Search for the cell housing the specified text and yield its [x, y] center coordinate. 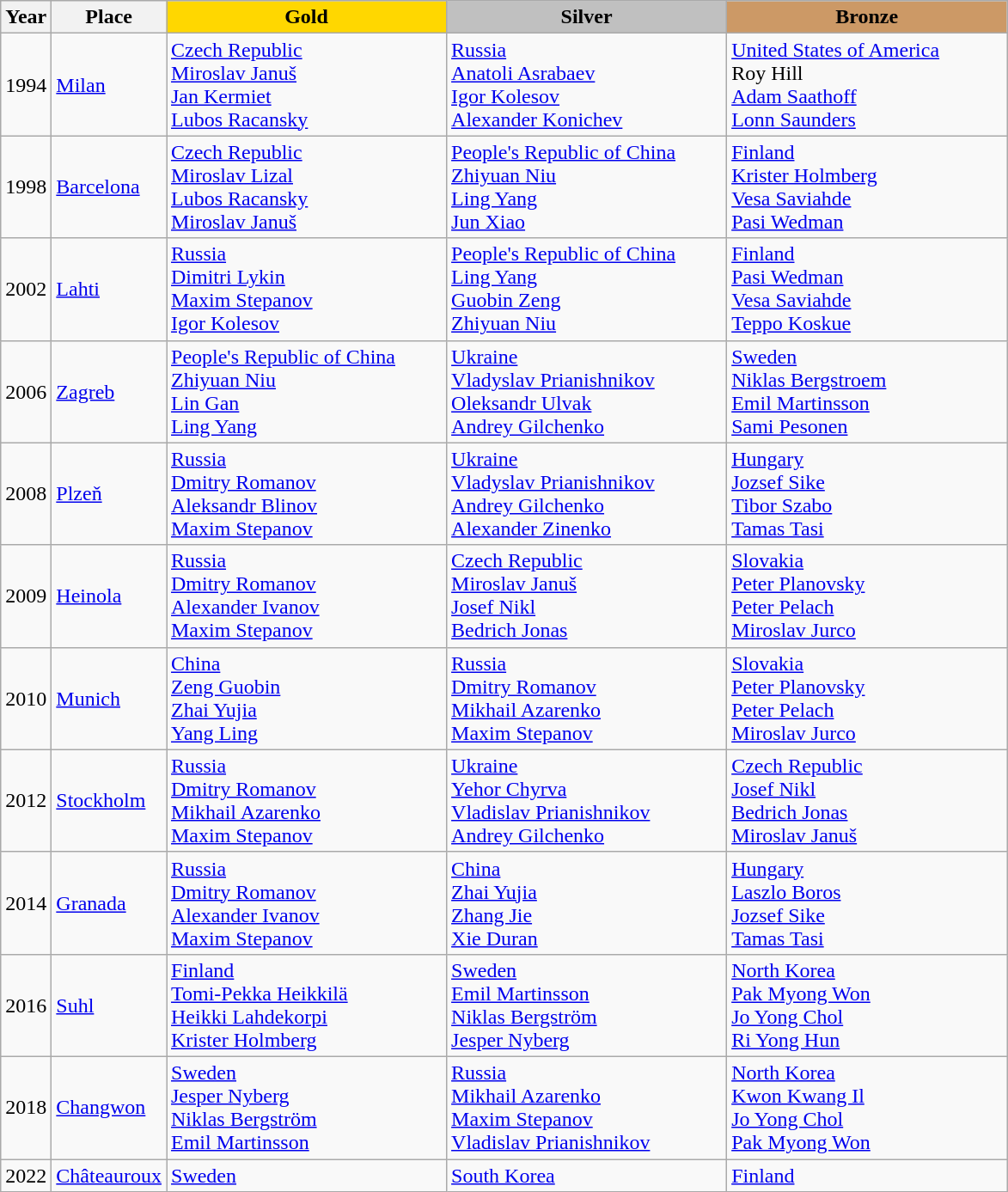
Stockholm [109, 801]
RussiaDmitry RomanovAleksandr BlinovMaxim Stepanov [307, 493]
SwedenNiklas BergstroemEmil MartinssonSami Pesonen [867, 392]
2022 [26, 1175]
FinlandPasi WedmanVesa SaviahdeTeppo Koskue [867, 289]
Bronze [867, 17]
UkraineVladyslav PrianishnikovAndrey GilchenkoAlexander Zinenko [587, 493]
2014 [26, 902]
Year [26, 17]
RussiaDimitri LykinMaxim StepanovIgor Kolesov [307, 289]
Milan [109, 84]
Barcelona [109, 187]
Suhl [109, 1006]
UkraineVladyslav PrianishnikovOleksandr UlvakAndrey Gilchenko [587, 392]
Changwon [109, 1107]
Granada [109, 902]
Munich [109, 698]
2010 [26, 698]
Plzeň [109, 493]
RussiaAnatoli AsrabaevIgor KolesovAlexander Konichev [587, 84]
ChinaZeng GuobinZhai YujiaYang Ling [307, 698]
2002 [26, 289]
2008 [26, 493]
UkraineYehor ChyrvaVladislav PrianishnikovAndrey Gilchenko [587, 801]
ChinaZhai YujiaZhang JieXie Duran [587, 902]
People's Republic of ChinaLing YangGuobin ZengZhiyuan Niu [587, 289]
1994 [26, 84]
Finland [867, 1175]
HungaryJozsef SikeTibor SzaboTamas Tasi [867, 493]
Czech RepublicJosef NiklBedrich JonasMiroslav Januš [867, 801]
Gold [307, 17]
2018 [26, 1107]
1998 [26, 187]
South Korea [587, 1175]
Czech RepublicMiroslav JanušJosef NiklBedrich Jonas [587, 596]
United States of AmericaRoy HillAdam SaathoffLonn Saunders [867, 84]
Zagreb [109, 392]
Châteauroux [109, 1175]
2016 [26, 1006]
RussiaMikhail AzarenkoMaxim StepanovVladislav Prianishnikov [587, 1107]
HungaryLaszlo BorosJozsef SikeTamas Tasi [867, 902]
North KoreaKwon Kwang IlJo Yong CholPak Myong Won [867, 1107]
North KoreaPak Myong WonJo Yong CholRi Yong Hun [867, 1006]
2006 [26, 392]
Heinola [109, 596]
SwedenEmil MartinssonNiklas BergströmJesper Nyberg [587, 1006]
Sweden [307, 1175]
Czech RepublicMiroslav JanušJan KermietLubos Racansky [307, 84]
People's Republic of ChinaZhiyuan NiuLing YangJun Xiao [587, 187]
Place [109, 17]
Czech RepublicMiroslav LizalLubos RacanskyMiroslav Januš [307, 187]
SwedenJesper NybergNiklas BergströmEmil Martinsson [307, 1107]
2009 [26, 596]
Lahti [109, 289]
People's Republic of ChinaZhiyuan NiuLin GanLing Yang [307, 392]
Silver [587, 17]
2012 [26, 801]
FinlandTomi-Pekka HeikkiläHeikki LahdekorpiKrister Holmberg [307, 1006]
FinlandKrister HolmbergVesa SaviahdePasi Wedman [867, 187]
